Determine the (X, Y) coordinate at the center of the cell enclosing the given text.  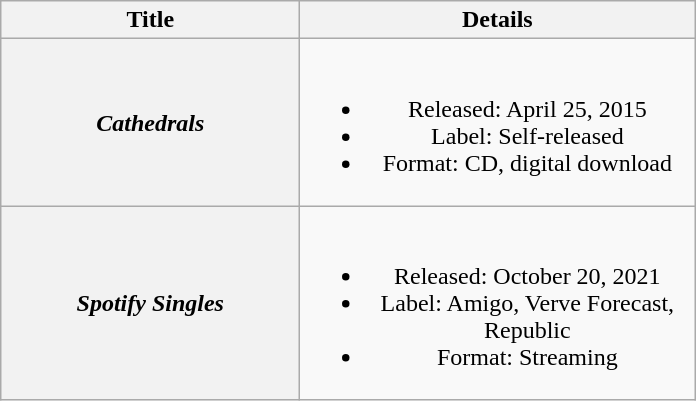
Details (498, 20)
Spotify Singles (150, 303)
Cathedrals (150, 122)
Released: October 20, 2021Label: Amigo, Verve Forecast, RepublicFormat: Streaming (498, 303)
Released: April 25, 2015Label: Self-releasedFormat: CD, digital download (498, 122)
Title (150, 20)
